Detect which cell encompasses the target text, then output its (x, y) center coordinate. 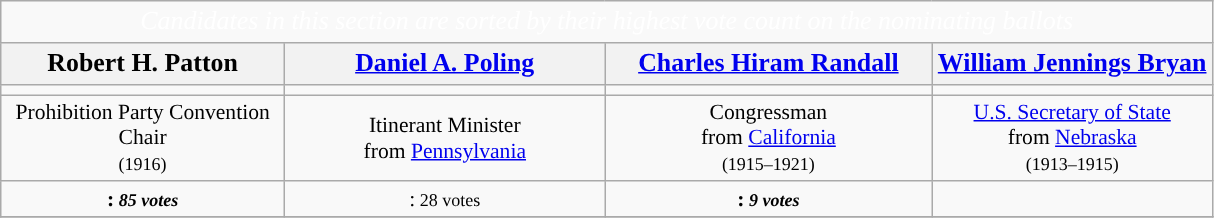
: 28 votes (444, 200)
Congressmanfrom California(1915–1921) (768, 138)
U.S. Secretary of Statefrom Nebraska(1913–1915) (1072, 138)
Candidates in this section are sorted by their highest vote count on the nominating ballots (607, 22)
: 9 votes (768, 200)
William Jennings Bryan (1072, 64)
Robert H. Patton (143, 64)
Daniel A. Poling (444, 64)
: 85 votes (143, 200)
Itinerant Ministerfrom Pennsylvania (444, 138)
Prohibition Party Convention Chair(1916) (143, 138)
Charles Hiram Randall (768, 64)
